Locate the cell with the specified text and output its [X, Y] center coordinate. 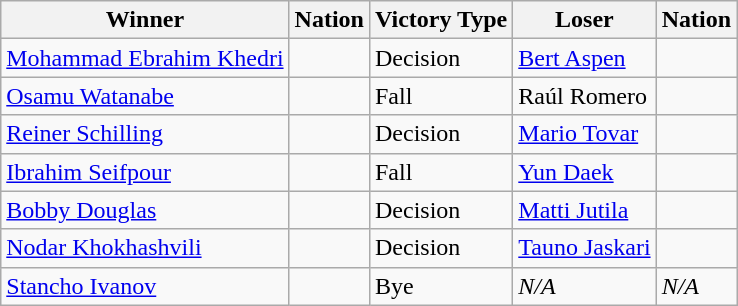
Ibrahim Seifpour [145, 172]
Reiner Schilling [145, 134]
Raúl Romero [584, 96]
Stancho Ivanov [145, 286]
Mario Tovar [584, 134]
Bye [440, 286]
Winner [145, 20]
Matti Jutila [584, 210]
Bert Aspen [584, 58]
Osamu Watanabe [145, 96]
Victory Type [440, 20]
Bobby Douglas [145, 210]
Tauno Jaskari [584, 248]
Yun Daek [584, 172]
Mohammad Ebrahim Khedri [145, 58]
Nodar Khokhashvili [145, 248]
Loser [584, 20]
